Return (X, Y) of the center of cell containing provided text 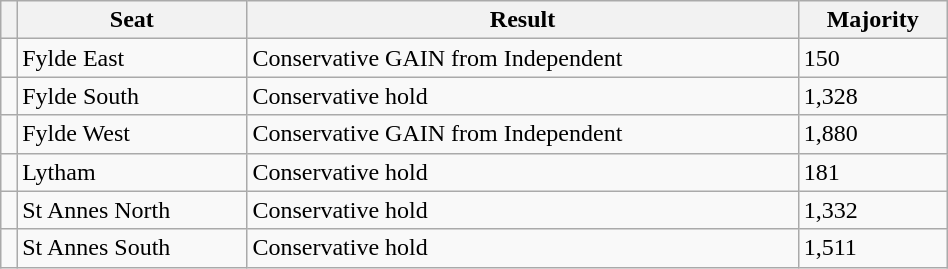
Majority (872, 20)
Fylde East (132, 58)
181 (872, 172)
1,332 (872, 210)
Fylde West (132, 134)
Lytham (132, 172)
1,880 (872, 134)
1,328 (872, 96)
Seat (132, 20)
150 (872, 58)
Result (522, 20)
1,511 (872, 248)
Fylde South (132, 96)
St Annes South (132, 248)
St Annes North (132, 210)
